Determine the (X, Y) coordinate at the center of the cell enclosing the given text.  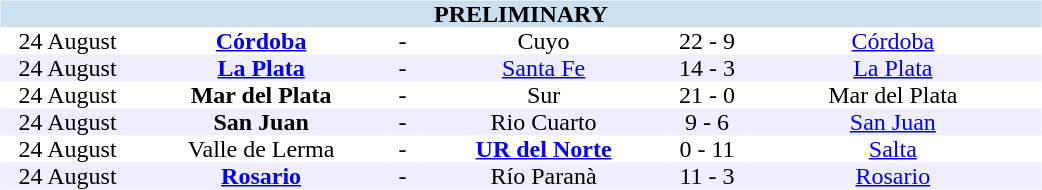
Rio Cuarto (544, 122)
Río Paranà (544, 176)
Santa Fe (544, 68)
PRELIMINARY (520, 14)
Salta (892, 150)
0 - 11 (707, 150)
9 - 6 (707, 122)
Valle de Lerma (262, 150)
11 - 3 (707, 176)
14 - 3 (707, 68)
21 - 0 (707, 96)
Sur (544, 96)
Cuyo (544, 42)
UR del Norte (544, 150)
22 - 9 (707, 42)
